Extract the (X, Y) coordinate from the center of the cell holding the provided text.  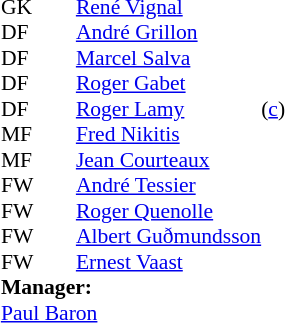
Fred Nikitis (168, 135)
Jean Courteaux (168, 160)
Roger Lamy (168, 109)
(c) (273, 109)
Roger Gabet (168, 83)
Manager: (131, 287)
Marcel Salva (168, 58)
Ernest Vaast (168, 262)
Albert Guðmundsson (168, 237)
André Grillon (168, 33)
Roger Quenolle (168, 211)
André Tessier (168, 185)
